Search for the cell housing the specified text and yield its (X, Y) center coordinate. 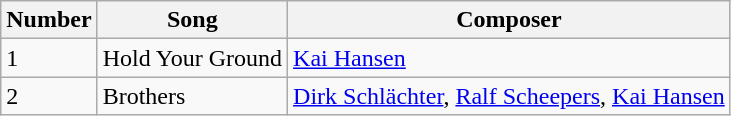
Number (49, 20)
Kai Hansen (510, 58)
Hold Your Ground (192, 58)
Composer (510, 20)
2 (49, 96)
Song (192, 20)
1 (49, 58)
Brothers (192, 96)
Dirk Schlächter, Ralf Scheepers, Kai Hansen (510, 96)
